Search for the cell housing the specified text and yield its [X, Y] center coordinate. 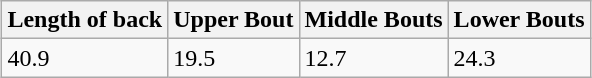
Lower Bouts [519, 20]
24.3 [519, 58]
Upper Bout [234, 20]
Middle Bouts [374, 20]
19.5 [234, 58]
Length of back [85, 20]
12.7 [374, 58]
40.9 [85, 58]
